Output the [x, y] coordinate of the center of the cell containing the given text.  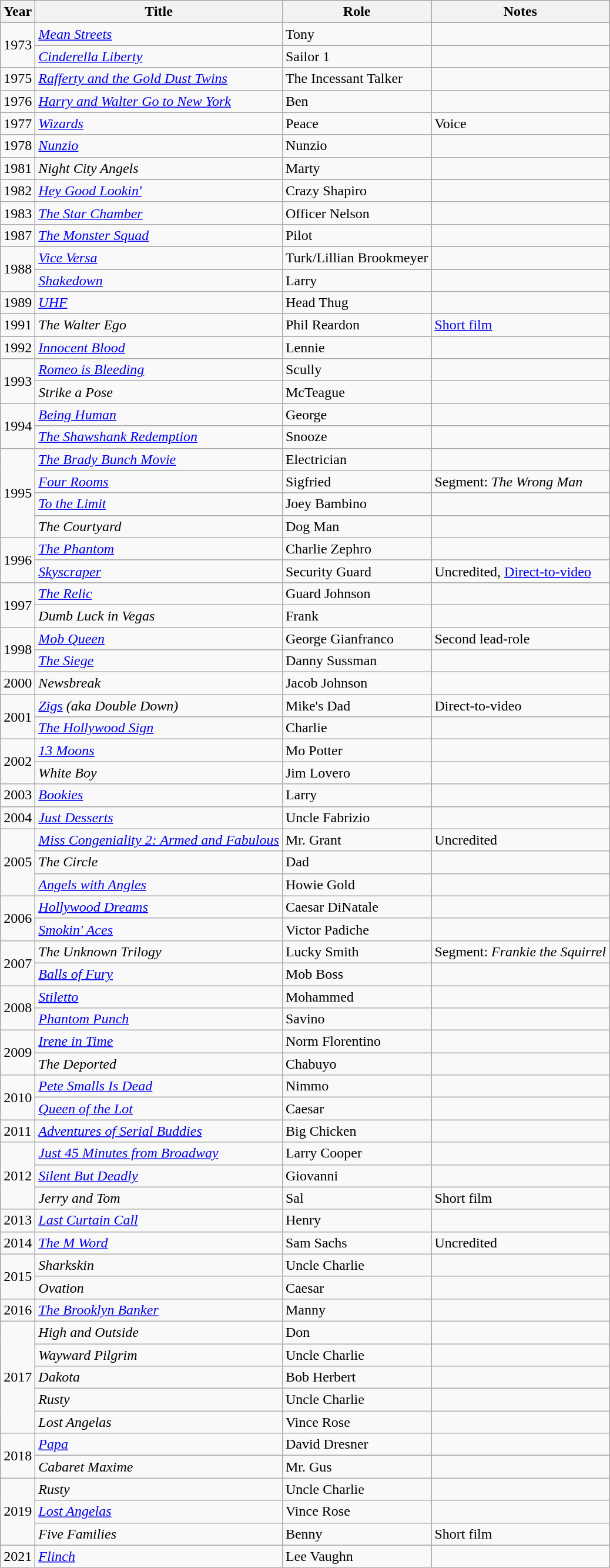
Irene in Time [159, 1042]
UHF [159, 303]
1997 [18, 605]
2008 [18, 1008]
Charlie Zephro [357, 549]
Henry [357, 1220]
Newsbreak [159, 683]
Joey Bambino [357, 504]
Cabaret Maxime [159, 1467]
Silent But Deadly [159, 1176]
1995 [18, 493]
Direct-to-video [521, 706]
The M Word [159, 1243]
Head Thug [357, 303]
1993 [18, 381]
2009 [18, 1053]
2007 [18, 963]
2006 [18, 918]
George Gianfranco [357, 638]
Sal [357, 1198]
Pilot [357, 235]
The Courtyard [159, 526]
Night City Angels [159, 168]
Just Desserts [159, 818]
Segment: Frankie the Squirrel [521, 952]
Notes [521, 12]
Innocent Blood [159, 348]
Caesar DiNatale [357, 907]
Peace [357, 124]
Smokin' Aces [159, 929]
1973 [18, 45]
Dakota [159, 1377]
Ovation [159, 1287]
Wayward Pilgrim [159, 1355]
Don [357, 1332]
Howie Gold [357, 885]
The Siege [159, 661]
1976 [18, 101]
Big Chicken [357, 1131]
Jerry and Tom [159, 1198]
The Unknown Trilogy [159, 952]
2005 [18, 862]
Bookies [159, 795]
Benny [357, 1534]
Lee Vaughn [357, 1556]
Sigfried [357, 482]
13 Moons [159, 750]
Bob Herbert [357, 1377]
Uncredited, Direct-to-video [521, 571]
Guard Johnson [357, 593]
Role [357, 12]
To the Limit [159, 504]
Giovanni [357, 1176]
Crazy Shapiro [357, 191]
Just 45 Minutes from Broadway [159, 1153]
Hey Good Lookin' [159, 191]
Year [18, 12]
Uncle Fabrizio [357, 818]
Nimmo [357, 1086]
1981 [18, 168]
Dumb Luck in Vegas [159, 616]
The Deported [159, 1064]
2011 [18, 1131]
Stiletto [159, 997]
The Star Chamber [159, 213]
1975 [18, 79]
Pete Smalls Is Dead [159, 1086]
Second lead-role [521, 638]
Romeo is Bleeding [159, 370]
Balls of Fury [159, 974]
1982 [18, 191]
Sam Sachs [357, 1243]
Dad [357, 862]
Manny [357, 1310]
Rafferty and the Gold Dust Twins [159, 79]
Papa [159, 1444]
2014 [18, 1243]
Segment: The Wrong Man [521, 482]
Harry and Walter Go to New York [159, 101]
Phantom Punch [159, 1019]
Mo Potter [357, 750]
Norm Florentino [357, 1042]
The Brooklyn Banker [159, 1310]
Last Curtain Call [159, 1220]
Mean Streets [159, 34]
Sailor 1 [357, 56]
1977 [18, 124]
Security Guard [357, 571]
Being Human [159, 415]
2003 [18, 795]
The Phantom [159, 549]
The Brady Bunch Movie [159, 459]
1994 [18, 426]
Turk/Lillian Brookmeyer [357, 258]
Lennie [357, 348]
Vice Versa [159, 258]
Phil Reardon [357, 325]
Savino [357, 1019]
David Dresner [357, 1444]
Angels with Angles [159, 885]
Miss Congeniality 2: Armed and Fabulous [159, 840]
Jim Lovero [357, 773]
Marty [357, 168]
1988 [18, 269]
2002 [18, 762]
Lucky Smith [357, 952]
2017 [18, 1377]
1989 [18, 303]
1983 [18, 213]
The Shawshank Redemption [159, 437]
Five Families [159, 1534]
1998 [18, 649]
Snooze [357, 437]
Mohammed [357, 997]
Victor Padiche [357, 929]
Flinch [159, 1556]
2019 [18, 1512]
1987 [18, 235]
Four Rooms [159, 482]
The Relic [159, 593]
The Incessant Talker [357, 79]
The Monster Squad [159, 235]
The Circle [159, 862]
McTeague [357, 392]
Mob Queen [159, 638]
2018 [18, 1456]
Frank [357, 616]
Charlie [357, 728]
Title [159, 12]
George [357, 415]
Cinderella Liberty [159, 56]
2001 [18, 717]
2021 [18, 1556]
Shakedown [159, 281]
2000 [18, 683]
The Walter Ego [159, 325]
1978 [18, 146]
Voice [521, 124]
Sharkskin [159, 1265]
1996 [18, 560]
Mob Boss [357, 974]
2004 [18, 818]
1992 [18, 348]
2012 [18, 1176]
2015 [18, 1276]
The Hollywood Sign [159, 728]
Skyscraper [159, 571]
Electrician [357, 459]
Mike's Dad [357, 706]
Queen of the Lot [159, 1109]
Tony [357, 34]
Danny Sussman [357, 661]
2013 [18, 1220]
Dog Man [357, 526]
Larry Cooper [357, 1153]
Zigs (aka Double Down) [159, 706]
Mr. Gus [357, 1467]
High and Outside [159, 1332]
Jacob Johnson [357, 683]
1991 [18, 325]
Adventures of Serial Buddies [159, 1131]
Hollywood Dreams [159, 907]
Officer Nelson [357, 213]
Strike a Pose [159, 392]
Chabuyo [357, 1064]
Wizards [159, 124]
2016 [18, 1310]
Ben [357, 101]
Scully [357, 370]
Mr. Grant [357, 840]
2010 [18, 1097]
White Boy [159, 773]
